Determine the [X, Y] coordinate at the center of the cell enclosing the given text.  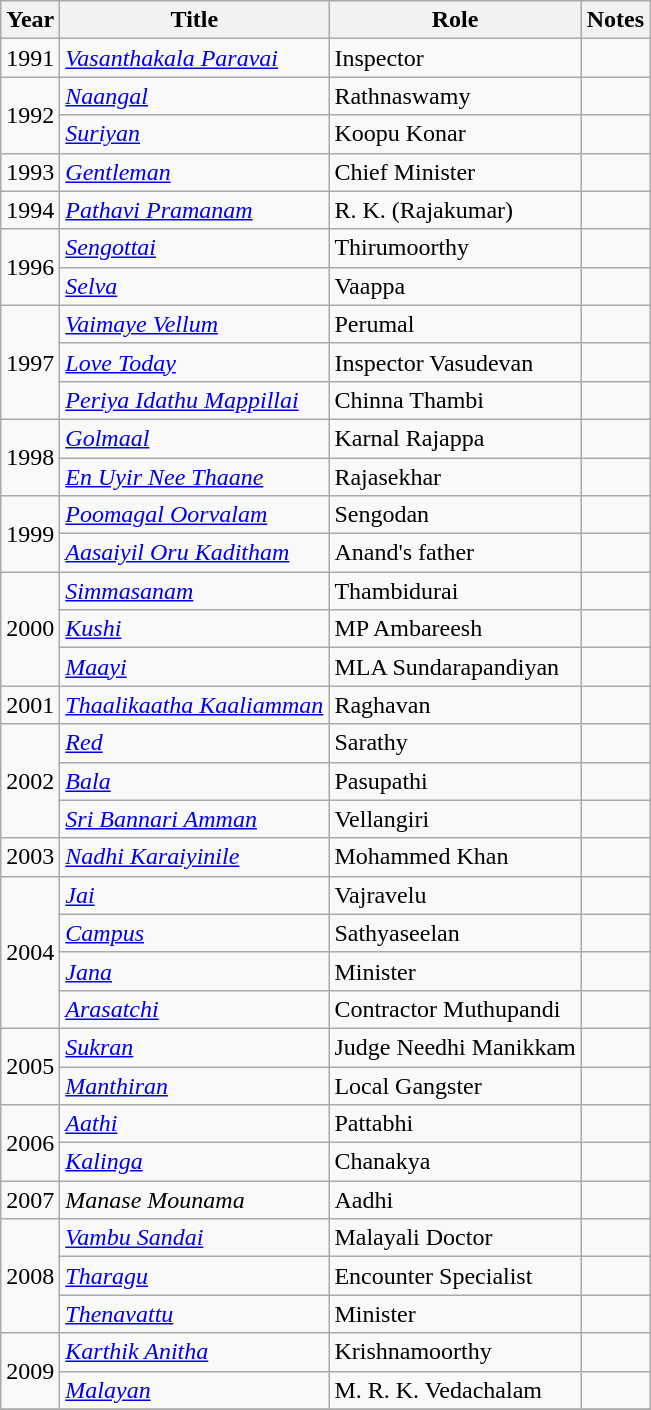
Manase Mounama [194, 1200]
Thambidurai [455, 591]
Year [30, 20]
Arasatchi [194, 1009]
2004 [30, 952]
Aasaiyil Oru Kaditham [194, 553]
2005 [30, 1066]
M. R. K. Vedachalam [455, 1390]
Periya Idathu Mappillai [194, 400]
Vajravelu [455, 895]
2006 [30, 1143]
Vellangiri [455, 819]
R. K. (Rajakumar) [455, 210]
Kushi [194, 629]
1997 [30, 362]
Chanakya [455, 1162]
Anand's father [455, 553]
Pasupathi [455, 781]
Sri Bannari Amman [194, 819]
Red [194, 743]
Selva [194, 286]
Tharagu [194, 1276]
Thenavattu [194, 1314]
2000 [30, 629]
Thirumoorthy [455, 248]
Rathnaswamy [455, 96]
Manthiran [194, 1085]
Karnal Rajappa [455, 438]
Aadhi [455, 1200]
Sengottai [194, 248]
Suriyan [194, 134]
Inspector Vasudevan [455, 362]
Krishnamoorthy [455, 1352]
Karthik Anitha [194, 1352]
Local Gangster [455, 1085]
Thaalikaatha Kaaliamman [194, 705]
Pathavi Pramanam [194, 210]
Kalinga [194, 1162]
Pattabhi [455, 1124]
Campus [194, 933]
1994 [30, 210]
2002 [30, 781]
Simmasanam [194, 591]
Sathyaseelan [455, 933]
Raghavan [455, 705]
2008 [30, 1276]
1998 [30, 457]
Bala [194, 781]
Vaimaye Vellum [194, 324]
Chief Minister [455, 172]
2003 [30, 857]
Encounter Specialist [455, 1276]
2001 [30, 705]
1991 [30, 58]
Judge Needhi Manikkam [455, 1047]
Vaappa [455, 286]
Title [194, 20]
Role [455, 20]
MP Ambareesh [455, 629]
Vasanthakala Paravai [194, 58]
2009 [30, 1371]
Perumal [455, 324]
Golmaal [194, 438]
Love Today [194, 362]
Malayan [194, 1390]
Sarathy [455, 743]
Notes [615, 20]
2007 [30, 1200]
MLA Sundarapandiyan [455, 667]
Inspector [455, 58]
Rajasekhar [455, 477]
Maayi [194, 667]
Jai [194, 895]
Gentleman [194, 172]
1996 [30, 267]
Sukran [194, 1047]
1993 [30, 172]
Mohammed Khan [455, 857]
Sengodan [455, 515]
Jana [194, 971]
Naangal [194, 96]
Chinna Thambi [455, 400]
1992 [30, 115]
Koopu Konar [455, 134]
Contractor Muthupandi [455, 1009]
1999 [30, 534]
En Uyir Nee Thaane [194, 477]
Poomagal Oorvalam [194, 515]
Nadhi Karaiyinile [194, 857]
Malayali Doctor [455, 1238]
Vambu Sandai [194, 1238]
Aathi [194, 1124]
